Return the [x, y] coordinate for the center point of the cell that contains the specified text.  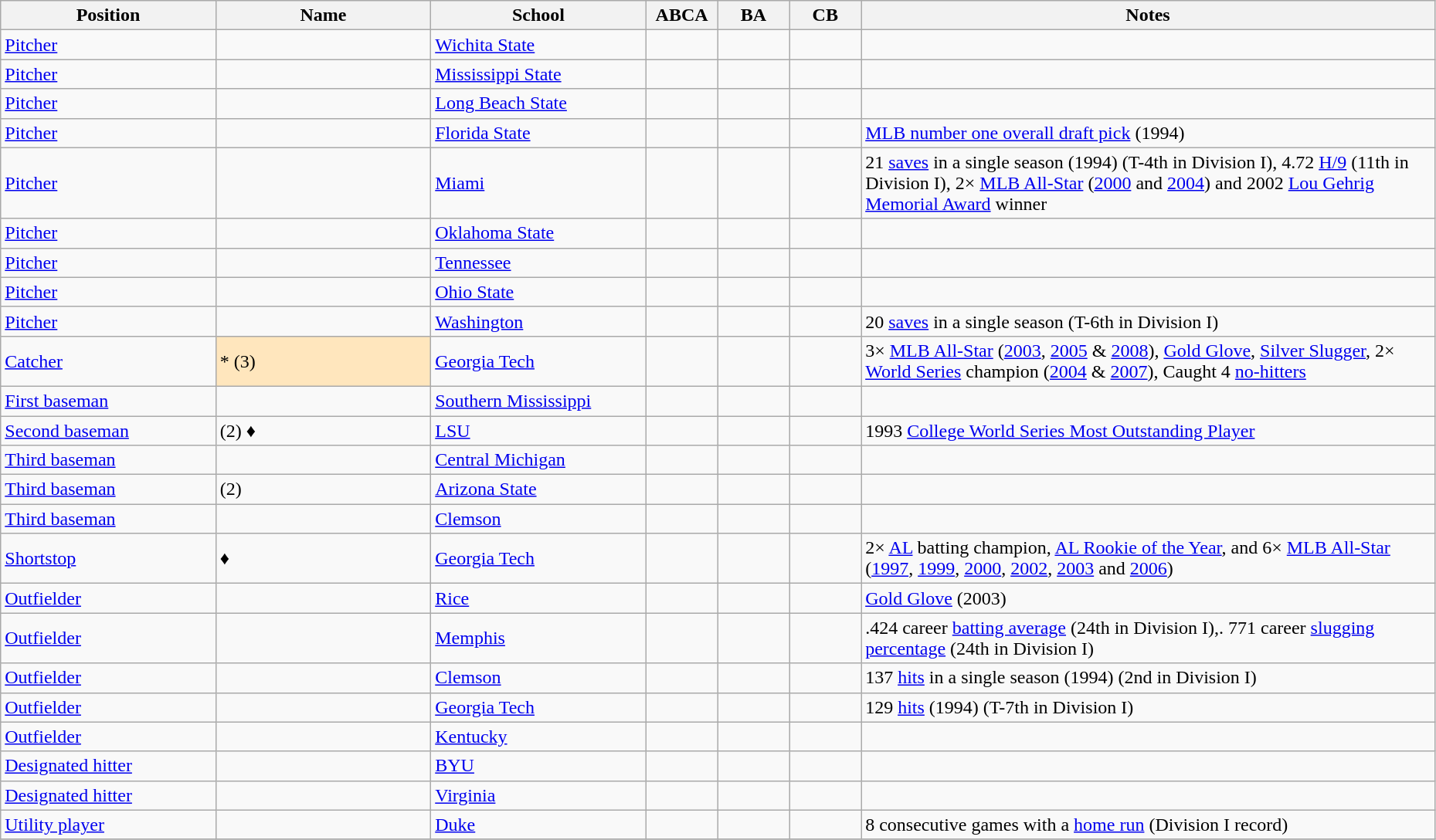
♦ [323, 559]
School [538, 15]
Southern Mississippi [538, 401]
Miami [538, 183]
Duke [538, 825]
Utility player [108, 825]
CB [825, 15]
(2) [323, 489]
MLB number one overall draft pick (1994) [1148, 133]
Second baseman [108, 430]
Virginia [538, 795]
Tennessee [538, 262]
First baseman [108, 401]
8 consecutive games with a home run (Division I record) [1148, 825]
Central Michigan [538, 460]
Position [108, 15]
Wichita State [538, 45]
129 hits (1994) (T-7th in Division I) [1148, 707]
20 saves in a single season (T-6th in Division I) [1148, 321]
Shortstop [108, 559]
Memphis [538, 638]
Ohio State [538, 292]
Catcher [108, 361]
* (3) [323, 361]
(2) ♦ [323, 430]
Mississippi State [538, 74]
ABCA [681, 15]
Arizona State [538, 489]
Oklahoma State [538, 233]
Name [323, 15]
3× MLB All-Star (2003, 2005 & 2008), Gold Glove, Silver Slugger, 2× World Series champion (2004 & 2007), Caught 4 no-hitters [1148, 361]
Kentucky [538, 737]
1993 College World Series Most Outstanding Player [1148, 430]
BA [754, 15]
Rice [538, 598]
137 hits in a single season (1994) (2nd in Division I) [1148, 678]
Long Beach State [538, 103]
BYU [538, 766]
2× AL batting champion, AL Rookie of the Year, and 6× MLB All-Star (1997, 1999, 2000, 2002, 2003 and 2006) [1148, 559]
Washington [538, 321]
LSU [538, 430]
Gold Glove (2003) [1148, 598]
Notes [1148, 15]
Florida State [538, 133]
.424 career batting average (24th in Division I),. 771 career slugging percentage (24th in Division I) [1148, 638]
